Pinpoint the cell where the given text exists, returning its (x, y) midpoint coordinate. 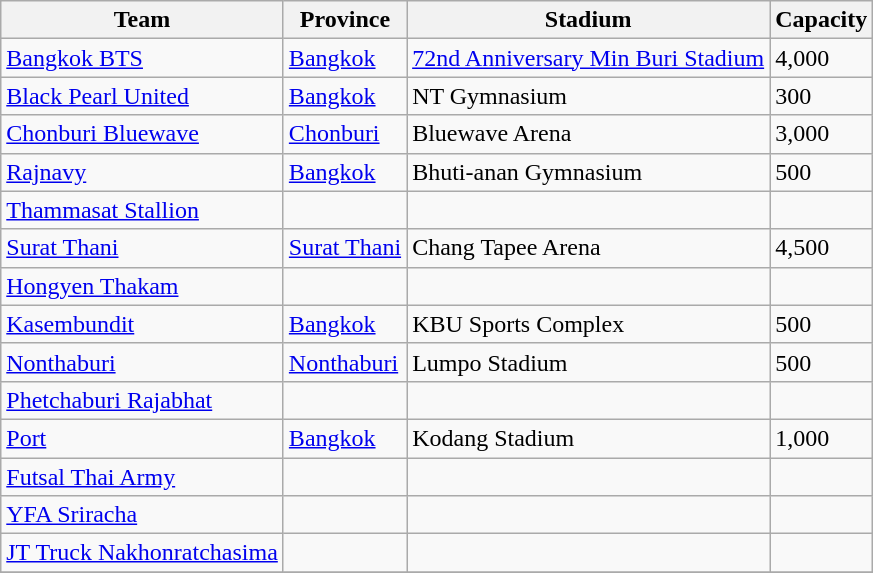
3,000 (822, 134)
KBU Sports Complex (588, 324)
Rajnavy (142, 172)
YFA Sriracha (142, 515)
Chonburi (344, 134)
Chonburi Bluewave (142, 134)
4,000 (822, 58)
Province (344, 20)
JT Truck Nakhonratchasima (142, 553)
Stadium (588, 20)
Phetchaburi Rajabhat (142, 400)
Bhuti-anan Gymnasium (588, 172)
4,500 (822, 248)
Bangkok BTS (142, 58)
72nd Anniversary Min Buri Stadium (588, 58)
300 (822, 96)
Hongyen Thakam (142, 286)
Kodang Stadium (588, 438)
Port (142, 438)
Capacity (822, 20)
NT Gymnasium (588, 96)
Chang Tapee Arena (588, 248)
1,000 (822, 438)
Black Pearl United (142, 96)
Futsal Thai Army (142, 477)
Bluewave Arena (588, 134)
Lumpo Stadium (588, 362)
Team (142, 20)
Kasembundit (142, 324)
Thammasat Stallion (142, 210)
